Pinpoint the cell where the given text exists, returning its (X, Y) midpoint coordinate. 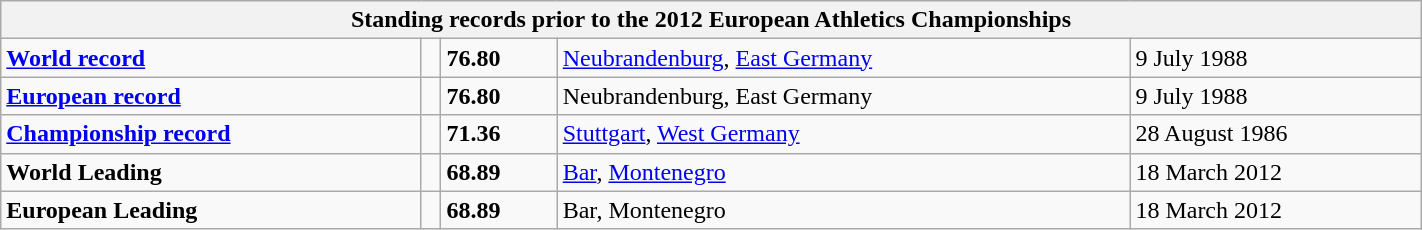
Stuttgart, West Germany (844, 134)
28 August 1986 (1276, 134)
European record (211, 96)
World Leading (211, 172)
71.36 (499, 134)
Standing records prior to the 2012 European Athletics Championships (711, 20)
Championship record (211, 134)
World record (211, 58)
European Leading (211, 210)
